Extract the (X, Y) coordinate from the center of the cell holding the provided text.  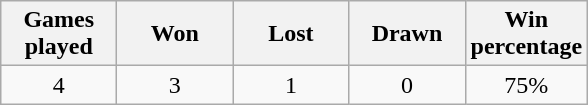
Lost (291, 34)
Won (175, 34)
1 (291, 85)
0 (407, 85)
3 (175, 85)
75% (526, 85)
Win percentage (526, 34)
4 (59, 85)
Games played (59, 34)
Drawn (407, 34)
